Identify which cell holds the provided text, then report its [X, Y] central coordinate. 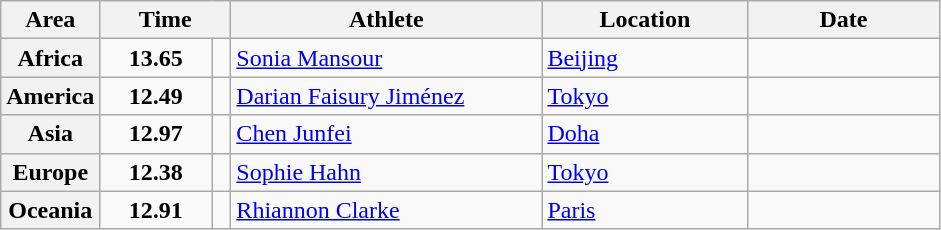
Asia [50, 134]
Doha [645, 134]
Rhiannon Clarke [386, 210]
12.91 [156, 210]
Athlete [386, 20]
Chen Junfei [386, 134]
Area [50, 20]
Sophie Hahn [386, 172]
Darian Faisury Jiménez [386, 96]
America [50, 96]
Africa [50, 58]
Location [645, 20]
Europe [50, 172]
12.97 [156, 134]
Sonia Mansour [386, 58]
Oceania [50, 210]
Time [166, 20]
Paris [645, 210]
Date [844, 20]
Beijing [645, 58]
12.49 [156, 96]
12.38 [156, 172]
13.65 [156, 58]
